Return the (x, y) coordinate for the center point of the cell that contains the specified text.  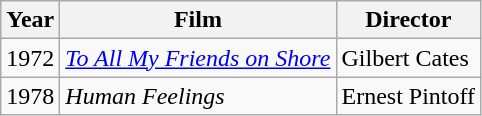
Year (30, 20)
To All My Friends on Shore (198, 58)
Director (408, 20)
1972 (30, 58)
Gilbert Cates (408, 58)
1978 (30, 96)
Ernest Pintoff (408, 96)
Human Feelings (198, 96)
Film (198, 20)
